Search for the cell housing the specified text and yield its [X, Y] center coordinate. 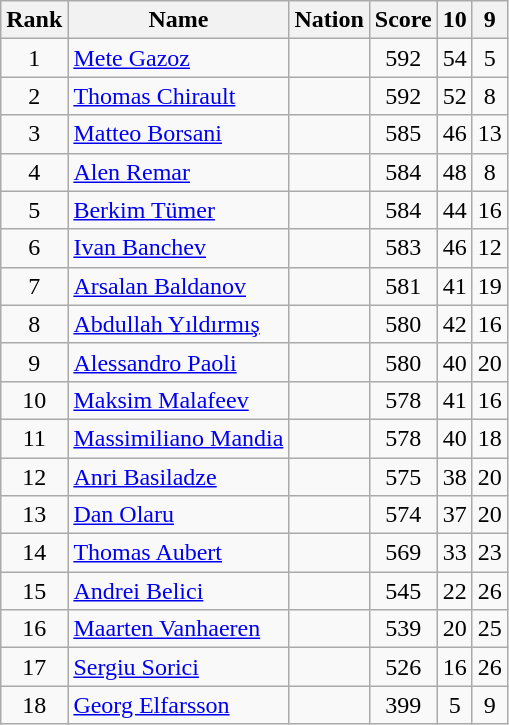
Arsalan Baldanov [178, 286]
11 [34, 438]
23 [490, 553]
545 [403, 591]
Maksim Malafeev [178, 400]
Rank [34, 20]
19 [490, 286]
Sergiu Sorici [178, 667]
Nation [329, 20]
Score [403, 20]
1 [34, 58]
585 [403, 134]
Thomas Chirault [178, 96]
44 [454, 210]
37 [454, 515]
42 [454, 324]
52 [454, 96]
33 [454, 553]
Alessandro Paoli [178, 362]
3 [34, 134]
6 [34, 248]
4 [34, 172]
17 [34, 667]
574 [403, 515]
Abdullah Yıldırmış [178, 324]
48 [454, 172]
569 [403, 553]
583 [403, 248]
Georg Elfarsson [178, 705]
581 [403, 286]
575 [403, 477]
539 [403, 629]
Thomas Aubert [178, 553]
Anri Basiladze [178, 477]
Dan Olaru [178, 515]
14 [34, 553]
Berkim Tümer [178, 210]
54 [454, 58]
526 [403, 667]
22 [454, 591]
Ivan Banchev [178, 248]
7 [34, 286]
25 [490, 629]
2 [34, 96]
Maarten Vanhaeren [178, 629]
Mete Gazoz [178, 58]
Name [178, 20]
399 [403, 705]
Massimiliano Mandia [178, 438]
Matteo Borsani [178, 134]
Alen Remar [178, 172]
Andrei Belici [178, 591]
38 [454, 477]
15 [34, 591]
